Locate the cell with the specified text and output its [X, Y] center coordinate. 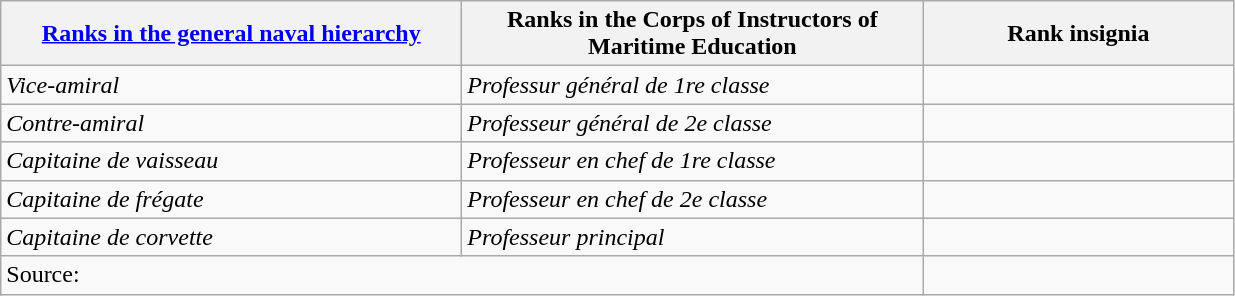
Source: [462, 275]
Professur général de 1re classe [692, 85]
Ranks in the general naval hierarchy [232, 34]
Professeur en chef de 1re classe [692, 161]
Capitaine de frégate [232, 199]
Capitaine de corvette [232, 237]
Ranks in the Corps of Instructors of Maritime Education [692, 34]
Contre-amiral [232, 123]
Professeur en chef de 2e classe [692, 199]
Professeur principal [692, 237]
Rank insignia [1078, 34]
Professeur général de 2e classe [692, 123]
Capitaine de vaisseau [232, 161]
Vice-amiral [232, 85]
